Return (x, y) of the center of cell containing provided text 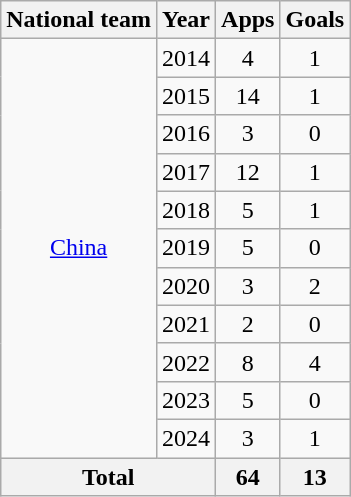
2024 (186, 438)
12 (248, 172)
Goals (315, 20)
2014 (186, 58)
China (79, 248)
2018 (186, 210)
2017 (186, 172)
National team (79, 20)
2022 (186, 362)
14 (248, 96)
2016 (186, 134)
13 (315, 477)
2015 (186, 96)
2021 (186, 324)
Total (108, 477)
2020 (186, 286)
2023 (186, 400)
Apps (248, 20)
64 (248, 477)
2019 (186, 248)
8 (248, 362)
Year (186, 20)
